Pinpoint the cell where the given text exists, returning its [x, y] midpoint coordinate. 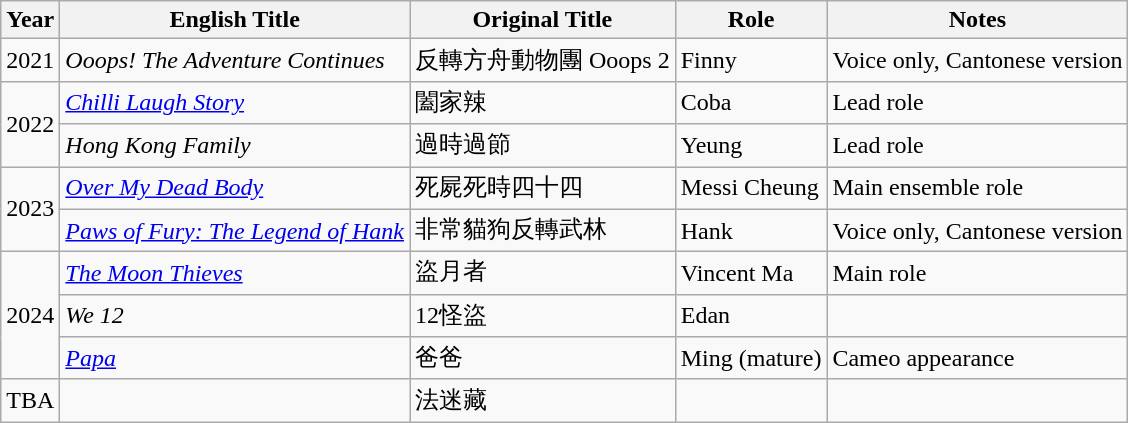
盜月者 [543, 274]
Original Title [543, 20]
Main role [978, 274]
Over My Dead Body [235, 188]
Coba [751, 102]
Hank [751, 230]
English Title [235, 20]
Ming (mature) [751, 358]
Cameo appearance [978, 358]
12怪盜 [543, 316]
TBA [30, 400]
Year [30, 20]
2021 [30, 60]
Chilli Laugh Story [235, 102]
死屍死時四十四 [543, 188]
Ooops! The Adventure Continues [235, 60]
法迷藏 [543, 400]
闔家辣 [543, 102]
反轉方舟動物團 Ooops 2 [543, 60]
Hong Kong Family [235, 146]
Notes [978, 20]
Main ensemble role [978, 188]
爸爸 [543, 358]
Edan [751, 316]
We 12 [235, 316]
非常貓狗反轉武林 [543, 230]
過時過節 [543, 146]
2024 [30, 316]
Papa [235, 358]
Paws of Fury: The Legend of Hank [235, 230]
Role [751, 20]
Messi Cheung [751, 188]
2022 [30, 124]
The Moon Thieves [235, 274]
Finny [751, 60]
Vincent Ma [751, 274]
2023 [30, 208]
Yeung [751, 146]
